Return (x, y) of the center of cell containing provided text 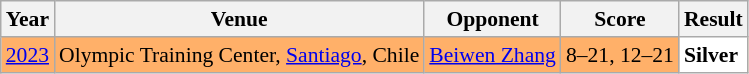
Opponent (492, 19)
Result (714, 19)
Score (620, 19)
Beiwen Zhang (492, 55)
Year (28, 19)
Silver (714, 55)
2023 (28, 55)
8–21, 12–21 (620, 55)
Venue (239, 19)
Olympic Training Center, Santiago, Chile (239, 55)
